Pinpoint the cell where the given text exists, returning its (x, y) midpoint coordinate. 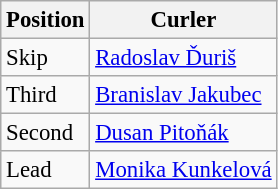
Dusan Pitoňák (184, 133)
Branislav Jakubec (184, 95)
Radoslav Ďuriš (184, 58)
Position (46, 20)
Curler (184, 20)
Skip (46, 58)
Monika Kunkelová (184, 170)
Second (46, 133)
Lead (46, 170)
Third (46, 95)
